Output the (x, y) coordinate of the center of the cell containing the given text.  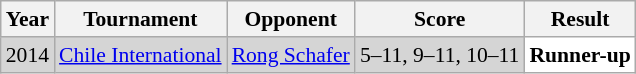
Runner-up (580, 55)
Tournament (140, 19)
Rong Schafer (291, 55)
2014 (28, 55)
Chile International (140, 55)
5–11, 9–11, 10–11 (440, 55)
Opponent (291, 19)
Year (28, 19)
Result (580, 19)
Score (440, 19)
